Capture the cell that displays the provided text and extract its (x, y) central coordinate. 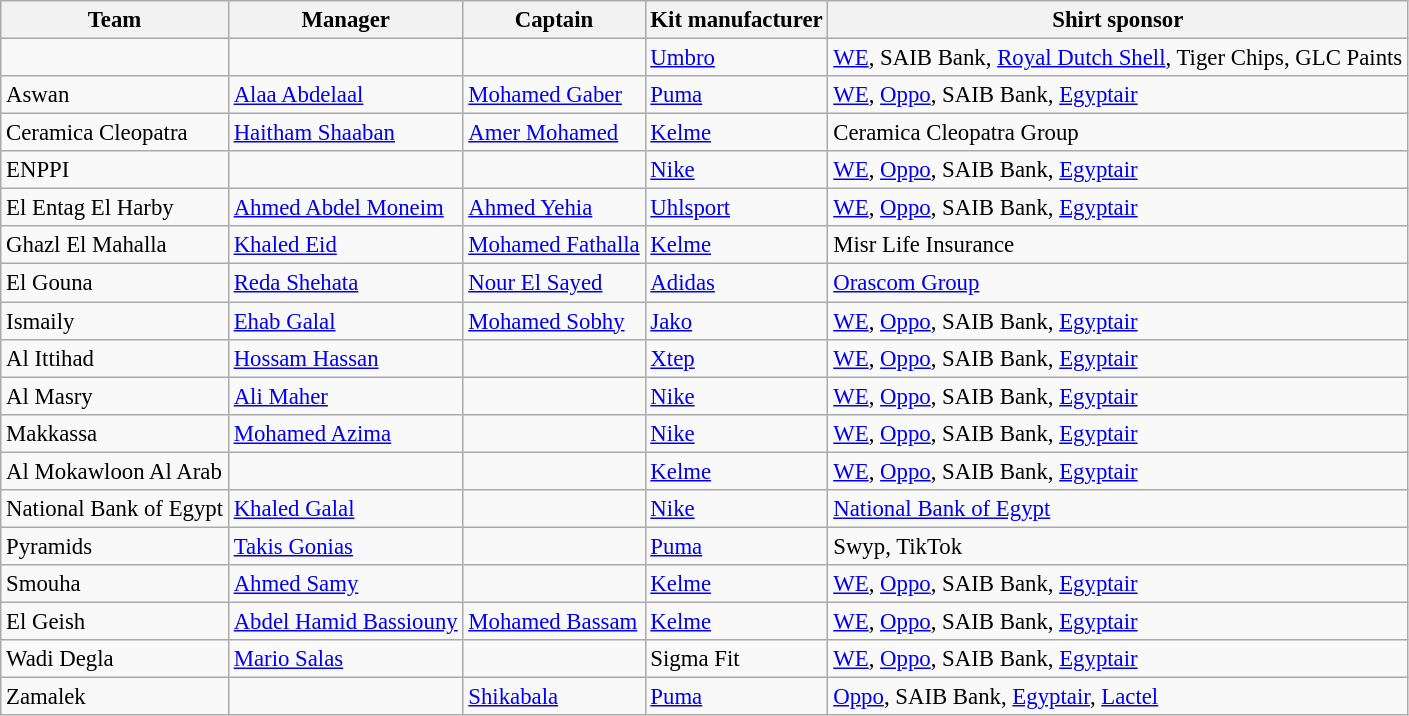
Shikabala (554, 697)
Team (115, 20)
El Gouna (115, 283)
Captain (554, 20)
Umbro (736, 58)
Al Masry (115, 396)
El Entag El Harby (115, 208)
Al Ittihad (115, 358)
Khaled Galal (346, 509)
Ehab Galal (346, 321)
Aswan (115, 95)
Mohamed Azima (346, 433)
Mohamed Bassam (554, 621)
Manager (346, 20)
Sigma Fit (736, 659)
Adidas (736, 283)
Ahmed Samy (346, 584)
Xtep (736, 358)
Ali Maher (346, 396)
Haitham Shaaban (346, 133)
Ceramica Cleopatra Group (1118, 133)
Ahmed Abdel Moneim (346, 208)
Wadi Degla (115, 659)
Orascom Group (1118, 283)
Al Mokawloon Al Arab (115, 471)
Swyp, TikTok (1118, 546)
Uhlsport (736, 208)
Smouha (115, 584)
El Geish (115, 621)
Pyramids (115, 546)
Alaa Abdelaal (346, 95)
Abdel Hamid Bassiouny (346, 621)
Ceramica Cleopatra (115, 133)
WE, SAIB Bank, Royal Dutch Shell, Tiger Chips, GLC Paints (1118, 58)
Ahmed Yehia (554, 208)
Shirt sponsor (1118, 20)
Mario Salas (346, 659)
Amer Mohamed (554, 133)
Hossam Hassan (346, 358)
Mohamed Gaber (554, 95)
Zamalek (115, 697)
Mohamed Sobhy (554, 321)
Khaled Eid (346, 245)
ENPPI (115, 170)
Mohamed Fathalla (554, 245)
Kit manufacturer (736, 20)
Ismaily (115, 321)
Nour El Sayed (554, 283)
Takis Gonias (346, 546)
Oppo, SAIB Bank, Egyptair, Lactel (1118, 697)
Ghazl El Mahalla (115, 245)
Reda Shehata (346, 283)
Jako (736, 321)
Makkassa (115, 433)
Misr Life Insurance (1118, 245)
